Identify which cell holds the provided text, then report its (x, y) central coordinate. 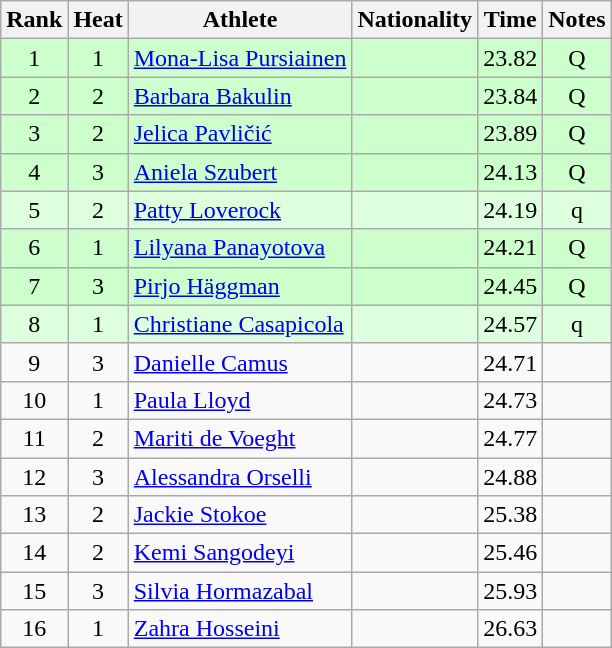
Pirjo Häggman (240, 286)
Barbara Bakulin (240, 96)
24.57 (510, 324)
Zahra Hosseini (240, 629)
Jelica Pavličić (240, 134)
14 (34, 553)
24.77 (510, 438)
Aniela Szubert (240, 172)
25.46 (510, 553)
25.38 (510, 515)
13 (34, 515)
15 (34, 591)
26.63 (510, 629)
24.88 (510, 477)
24.71 (510, 362)
Danielle Camus (240, 362)
16 (34, 629)
Mariti de Voeght (240, 438)
25.93 (510, 591)
6 (34, 248)
24.13 (510, 172)
24.45 (510, 286)
23.89 (510, 134)
11 (34, 438)
Alessandra Orselli (240, 477)
Rank (34, 20)
24.21 (510, 248)
Mona-Lisa Pursiainen (240, 58)
10 (34, 400)
Paula Lloyd (240, 400)
Kemi Sangodeyi (240, 553)
Lilyana Panayotova (240, 248)
Notes (577, 20)
Time (510, 20)
Athlete (240, 20)
Nationality (415, 20)
Silvia Hormazabal (240, 591)
23.82 (510, 58)
Heat (98, 20)
12 (34, 477)
7 (34, 286)
23.84 (510, 96)
4 (34, 172)
24.73 (510, 400)
24.19 (510, 210)
5 (34, 210)
9 (34, 362)
8 (34, 324)
Jackie Stokoe (240, 515)
Christiane Casapicola (240, 324)
Patty Loverock (240, 210)
